Detect which cell encompasses the target text, then output its (x, y) center coordinate. 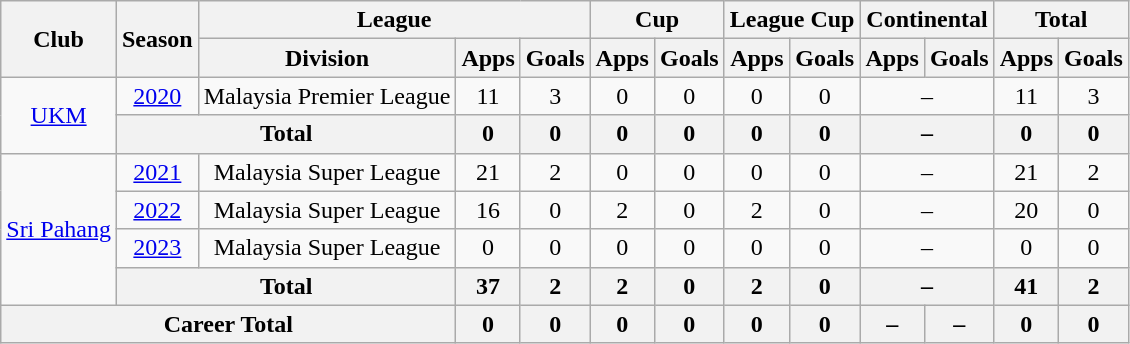
Club (59, 39)
UKM (59, 115)
2021 (157, 172)
Career Total (228, 324)
Cup (657, 20)
16 (488, 210)
League Cup (792, 20)
Malaysia Premier League (327, 96)
2020 (157, 96)
League (394, 20)
Sri Pahang (59, 229)
Season (157, 39)
20 (1026, 210)
2023 (157, 248)
37 (488, 286)
2022 (157, 210)
Continental (927, 20)
Division (327, 58)
41 (1026, 286)
